For the text-containing cell, return its midpoint in (X, Y) coordinate format. 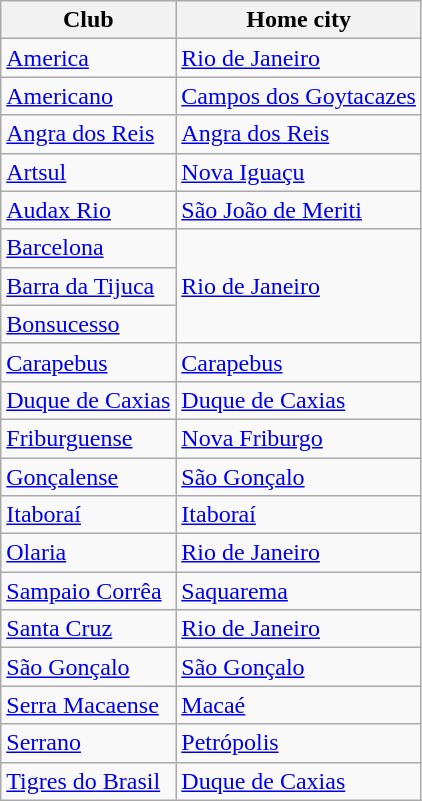
Artsul (88, 172)
Club (88, 20)
Campos dos Goytacazes (299, 96)
Americano (88, 96)
Nova Friburgo (299, 438)
Barra da Tijuca (88, 286)
Nova Iguaçu (299, 172)
Olaria (88, 553)
São João de Meriti (299, 210)
Home city (299, 20)
Serra Macaense (88, 705)
Saquarema (299, 591)
Santa Cruz (88, 629)
Serrano (88, 743)
Petrópolis (299, 743)
Friburguense (88, 438)
America (88, 58)
Tigres do Brasil (88, 781)
Sampaio Corrêa (88, 591)
Audax Rio (88, 210)
Barcelona (88, 248)
Bonsucesso (88, 324)
Gonçalense (88, 477)
Macaé (299, 705)
